Determine the [X, Y] coordinate at the center of the cell enclosing the given text.  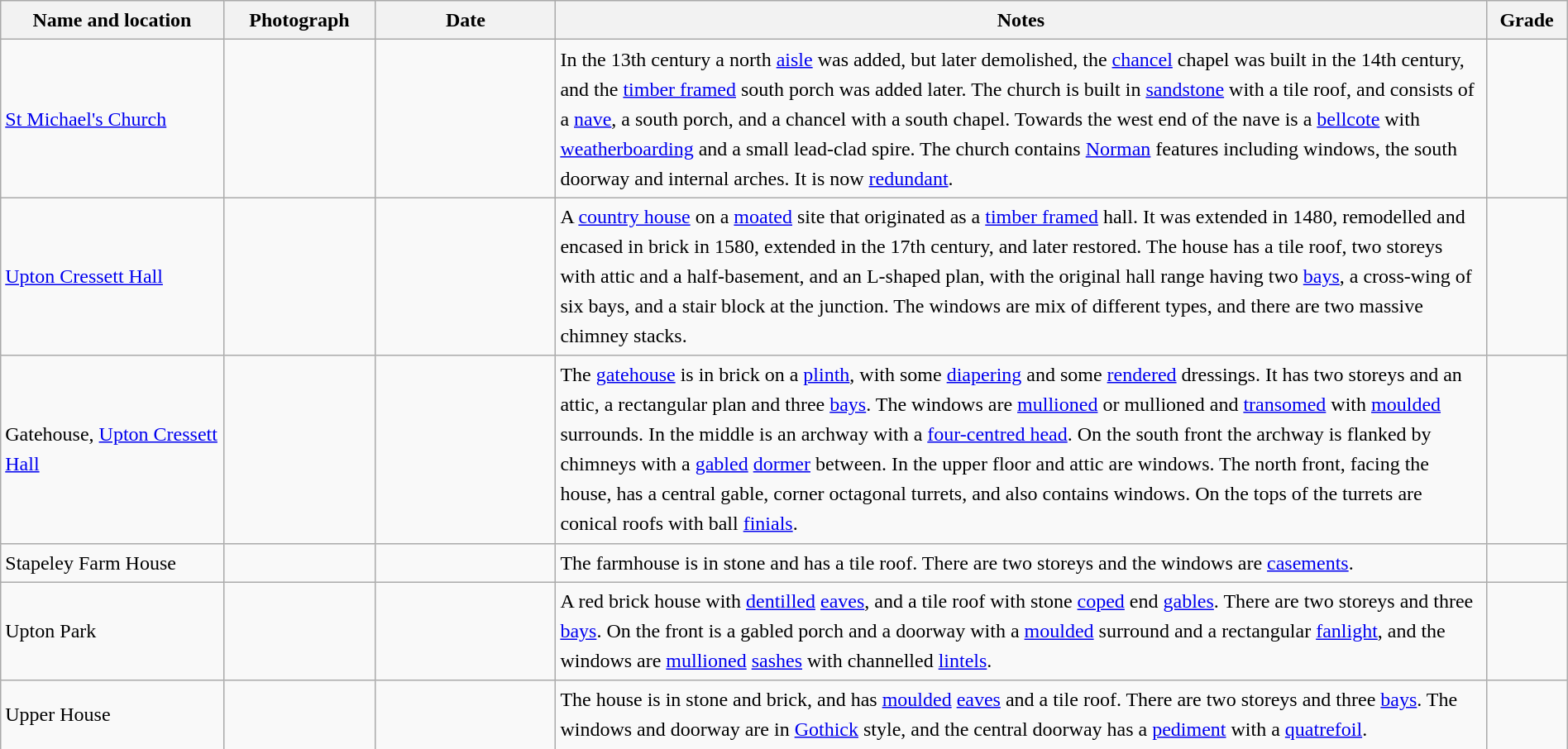
Upton Park [112, 632]
St Michael's Church [112, 119]
The farmhouse is in stone and has a tile roof. There are two storeys and the windows are casements. [1021, 562]
Notes [1021, 20]
Gatehouse, Upton Cressett Hall [112, 450]
Date [466, 20]
Upton Cressett Hall [112, 276]
Photograph [299, 20]
Name and location [112, 20]
Grade [1527, 20]
Upper House [112, 714]
Stapeley Farm House [112, 562]
